Return (X, Y) of the center of cell containing provided text 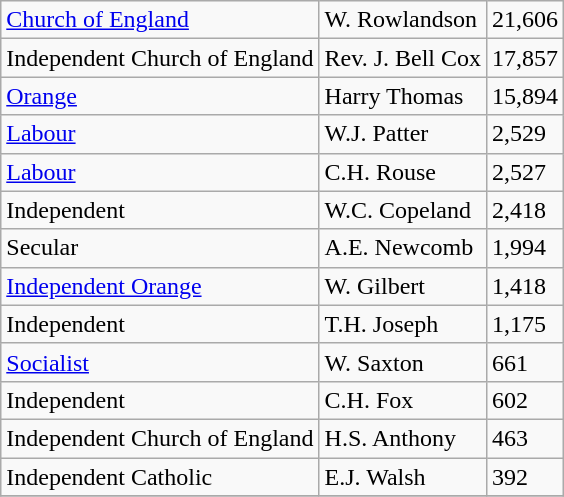
W.C. Copeland (403, 210)
Independent Orange (160, 286)
W. Rowlandson (403, 20)
661 (526, 362)
602 (526, 400)
W. Saxton (403, 362)
W. Gilbert (403, 286)
1,175 (526, 324)
2,529 (526, 134)
Independent Catholic (160, 477)
2,418 (526, 210)
2,527 (526, 172)
15,894 (526, 96)
E.J. Walsh (403, 477)
C.H. Fox (403, 400)
Church of England (160, 20)
17,857 (526, 58)
1,418 (526, 286)
Socialist (160, 362)
Rev. J. Bell Cox (403, 58)
T.H. Joseph (403, 324)
C.H. Rouse (403, 172)
Orange (160, 96)
Harry Thomas (403, 96)
A.E. Newcomb (403, 248)
H.S. Anthony (403, 438)
392 (526, 477)
W.J. Patter (403, 134)
Secular (160, 248)
463 (526, 438)
1,994 (526, 248)
21,606 (526, 20)
